Extract the (X, Y) coordinate from the center of the cell holding the provided text.  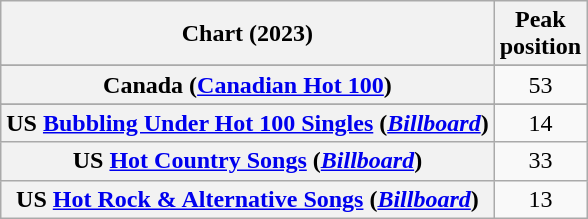
Peakposition (540, 34)
US Bubbling Under Hot 100 Singles (Billboard) (248, 123)
US Hot Country Songs (Billboard) (248, 161)
13 (540, 199)
33 (540, 161)
Chart (2023) (248, 34)
14 (540, 123)
US Hot Rock & Alternative Songs (Billboard) (248, 199)
Canada (Canadian Hot 100) (248, 85)
53 (540, 85)
